Scan for the cell matching the given text and deliver its [X, Y] coordinate at center. 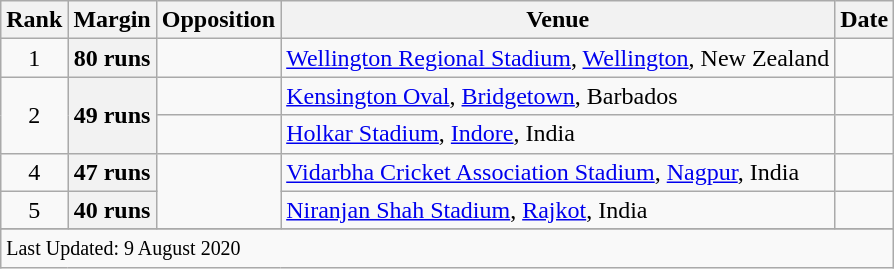
47 runs [112, 172]
80 runs [112, 58]
Kensington Oval, Bridgetown, Barbados [558, 96]
Holkar Stadium, Indore, India [558, 134]
Niranjan Shah Stadium, Rajkot, India [558, 210]
2 [34, 115]
Venue [558, 20]
Vidarbha Cricket Association Stadium, Nagpur, India [558, 172]
Rank [34, 20]
40 runs [112, 210]
Opposition [218, 20]
5 [34, 210]
49 runs [112, 115]
Wellington Regional Stadium, Wellington, New Zealand [558, 58]
4 [34, 172]
Last Updated: 9 August 2020 [448, 248]
Margin [112, 20]
Date [864, 20]
1 [34, 58]
